Provide the (x, y) coordinate of the cell's center where the given text is located.  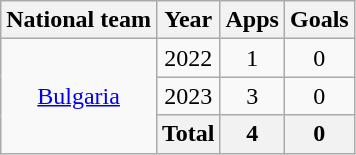
Apps (252, 20)
Total (188, 134)
2022 (188, 58)
Bulgaria (79, 96)
Goals (319, 20)
2023 (188, 96)
National team (79, 20)
4 (252, 134)
Year (188, 20)
3 (252, 96)
1 (252, 58)
